Search for the cell housing the specified text and yield its [X, Y] center coordinate. 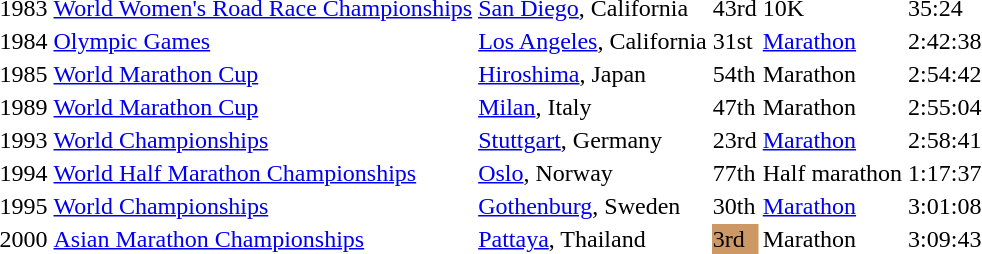
3rd [734, 239]
23rd [734, 140]
Oslo, Norway [593, 173]
30th [734, 206]
World Half Marathon Championships [263, 173]
Los Angeles, California [593, 41]
Hiroshima, Japan [593, 74]
Milan, Italy [593, 107]
Stuttgart, Germany [593, 140]
Pattaya, Thailand [593, 239]
47th [734, 107]
31st [734, 41]
Gothenburg, Sweden [593, 206]
54th [734, 74]
Olympic Games [263, 41]
Half marathon [832, 173]
77th [734, 173]
Asian Marathon Championships [263, 239]
